Locate the cell with the specified text and output its [X, Y] center coordinate. 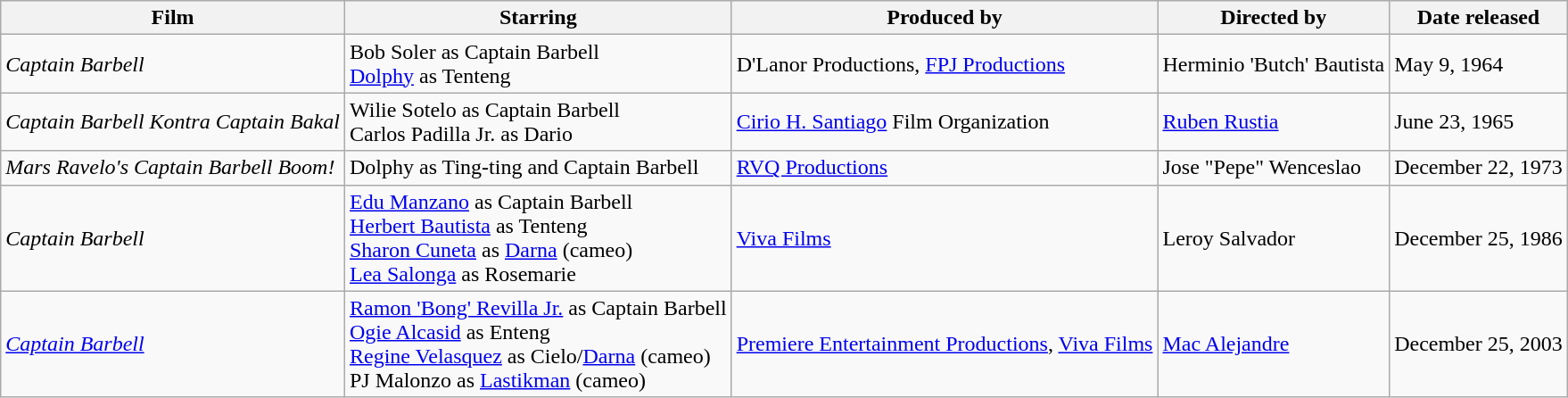
Ramon 'Bong' Revilla Jr. as Captain BarbellOgie Alcasid as EntengRegine Velasquez as Cielo/Darna (cameo)PJ Malonzo as Lastikman (cameo) [538, 344]
Cirio H. Santiago Film Organization [945, 121]
Jose "Pepe" Wenceslao [1274, 168]
Mac Alejandre [1274, 344]
December 22, 1973 [1479, 168]
May 9, 1964 [1479, 64]
December 25, 1986 [1479, 237]
Viva Films [945, 237]
Date released [1479, 18]
Leroy Salvador [1274, 237]
D'Lanor Productions, FPJ Productions [945, 64]
Dolphy as Ting-ting and Captain Barbell [538, 168]
Directed by [1274, 18]
Bob Soler as Captain BarbellDolphy as Tenteng [538, 64]
December 25, 2003 [1479, 344]
RVQ Productions [945, 168]
Film [173, 18]
Captain Barbell Kontra Captain Bakal [173, 121]
Starring [538, 18]
Ruben Rustia [1274, 121]
Edu Manzano as Captain BarbellHerbert Bautista as TentengSharon Cuneta as Darna (cameo)Lea Salonga as Rosemarie [538, 237]
Produced by [945, 18]
June 23, 1965 [1479, 121]
Mars Ravelo's Captain Barbell Boom! [173, 168]
Premiere Entertainment Productions, Viva Films [945, 344]
Wilie Sotelo as Captain BarbellCarlos Padilla Jr. as Dario [538, 121]
Herminio 'Butch' Bautista [1274, 64]
